Extract the [x, y] coordinate from the center of the cell holding the provided text.  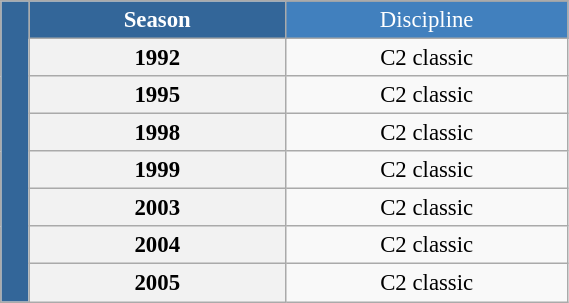
1995 [157, 95]
1992 [157, 58]
Discipline [426, 20]
2004 [157, 245]
Season [157, 20]
2003 [157, 208]
2005 [157, 283]
1998 [157, 133]
1999 [157, 170]
